Pinpoint the cell where the given text exists, returning its (x, y) midpoint coordinate. 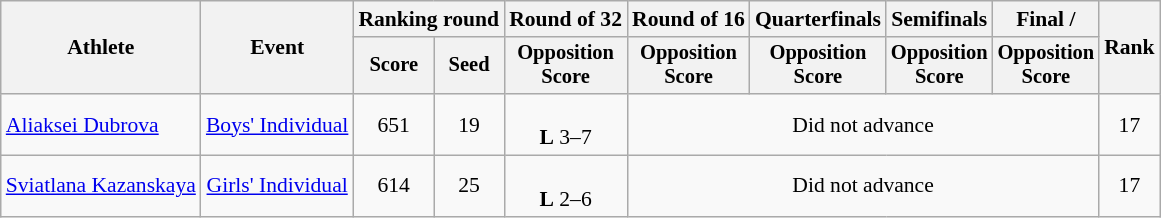
Final / (1046, 19)
651 (394, 124)
614 (394, 186)
Quarterfinals (818, 19)
Athlete (101, 48)
Boys' Individual (278, 124)
Ranking round (428, 19)
Sviatlana Kazanskaya (101, 186)
Round of 32 (566, 19)
25 (469, 186)
Seed (469, 66)
Round of 16 (688, 19)
L 2–6 (566, 186)
Semifinals (940, 19)
Rank (1130, 48)
Girls' Individual (278, 186)
Event (278, 48)
Aliaksei Dubrova (101, 124)
L 3–7 (566, 124)
Score (394, 66)
19 (469, 124)
